Provide the [x, y] coordinate of the cell's center where the given text is located.  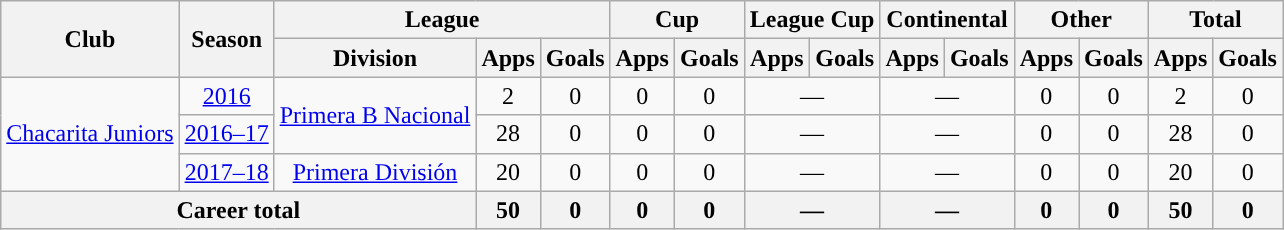
Continental [947, 20]
Cup [677, 20]
Other [1081, 20]
2016–17 [226, 134]
Division [375, 58]
League Cup [812, 20]
Season [226, 39]
2016 [226, 96]
Club [90, 39]
League [442, 20]
Career total [238, 210]
Primera B Nacional [375, 115]
2017–18 [226, 172]
Chacarita Juniors [90, 134]
Total [1215, 20]
Primera División [375, 172]
